Determine the [x, y] coordinate at the center of the cell enclosing the given text.  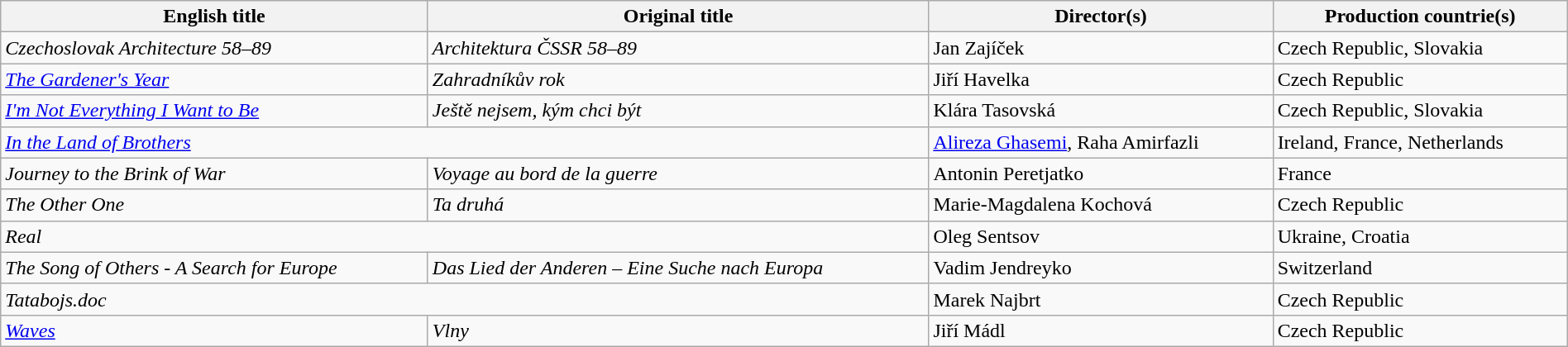
Waves [215, 330]
Jiří Havelka [1101, 79]
Marie-Magdalena Kochová [1101, 205]
The Gardener's Year [215, 79]
Tatabojs.doc [465, 299]
Zahradníkův rok [678, 79]
Klára Tasovská [1101, 111]
Jiří Mádl [1101, 330]
Marek Najbrt [1101, 299]
Jan Zajíček [1101, 48]
Director(s) [1101, 17]
Switzerland [1420, 268]
Ireland, France, Netherlands [1420, 142]
France [1420, 173]
Real [465, 236]
Ukraine, Croatia [1420, 236]
Original title [678, 17]
Oleg Sentsov [1101, 236]
Ta druhá [678, 205]
Das Lied der Anderen – Eine Suche nach Europa [678, 268]
In the Land of Brothers [465, 142]
The Song of Others - A Search for Europe [215, 268]
Production countrie(s) [1420, 17]
English title [215, 17]
The Other One [215, 205]
Alireza Ghasemi, Raha Amirfazli [1101, 142]
Voyage au bord de la guerre [678, 173]
Ještě nejsem, kým chci být [678, 111]
Antonin Peretjatko [1101, 173]
Vlny [678, 330]
Journey to the Brink of War [215, 173]
Architektura ČSSR 58–89 [678, 48]
Czechoslovak Architecture 58–89 [215, 48]
Vadim Jendreyko [1101, 268]
I'm Not Everything I Want to Be [215, 111]
